Pinpoint the cell where the given text exists, returning its [X, Y] midpoint coordinate. 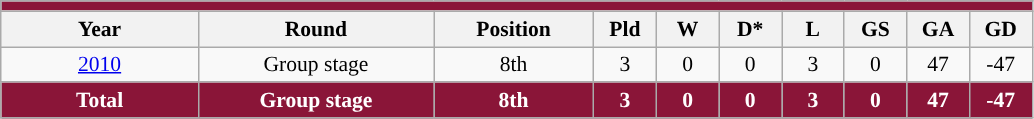
D* [750, 29]
Year [100, 29]
Total [100, 101]
W [688, 29]
GD [1000, 29]
2010 [100, 65]
Pld [626, 29]
Round [316, 29]
GS [876, 29]
L [814, 29]
GA [938, 29]
Position [514, 29]
